Capture the cell that displays the provided text and extract its [x, y] central coordinate. 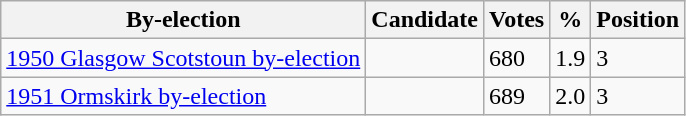
Votes [517, 20]
% [570, 20]
1950 Glasgow Scotstoun by-election [184, 58]
By-election [184, 20]
689 [517, 96]
680 [517, 58]
1951 Ormskirk by-election [184, 96]
2.0 [570, 96]
Candidate [425, 20]
Position [638, 20]
1.9 [570, 58]
